Pinpoint the cell where the given text exists, returning its [x, y] midpoint coordinate. 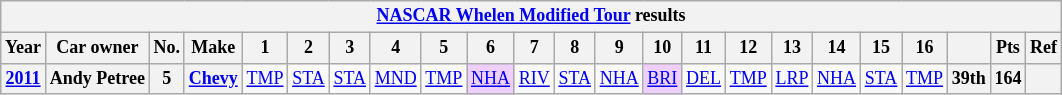
16 [925, 48]
9 [619, 48]
3 [350, 48]
Andy Petree [97, 78]
No. [166, 48]
7 [534, 48]
10 [662, 48]
Year [24, 48]
12 [748, 48]
8 [574, 48]
13 [792, 48]
164 [1008, 78]
Ref [1044, 48]
Pts [1008, 48]
14 [837, 48]
4 [396, 48]
LRP [792, 78]
BRI [662, 78]
MND [396, 78]
RIV [534, 78]
39th [968, 78]
1 [265, 48]
2 [308, 48]
15 [880, 48]
DEL [704, 78]
Make [213, 48]
6 [491, 48]
NASCAR Whelen Modified Tour results [532, 16]
2011 [24, 78]
Chevy [213, 78]
11 [704, 48]
Car owner [97, 48]
